Find where the given text appears and provide that cell's center as (X, Y) coordinate. 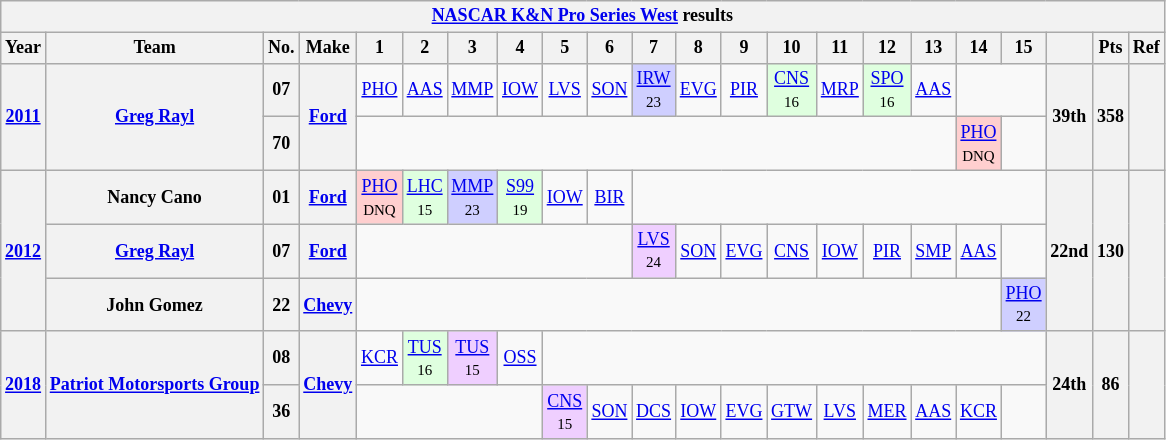
TUS16 (424, 358)
TUS15 (472, 358)
CNS16 (792, 90)
2012 (24, 250)
Year (24, 48)
86 (1111, 384)
John Gomez (154, 305)
2011 (24, 116)
MRP (840, 90)
1 (380, 48)
PHO (380, 90)
15 (1024, 48)
LHC15 (424, 197)
S9919 (520, 197)
01 (282, 197)
8 (698, 48)
2 (424, 48)
2018 (24, 384)
IRW23 (654, 90)
70 (282, 144)
CNS15 (564, 412)
PHO22 (1024, 305)
39th (1070, 116)
12 (887, 48)
Ref (1146, 48)
358 (1111, 116)
130 (1111, 250)
MMP (472, 90)
6 (610, 48)
Nancy Cano (154, 197)
24th (1070, 384)
MER (887, 412)
Make (328, 48)
CNS (792, 251)
14 (979, 48)
SMP (934, 251)
5 (564, 48)
No. (282, 48)
22 (282, 305)
NASCAR K&N Pro Series West results (582, 16)
MMP23 (472, 197)
LVS24 (654, 251)
GTW (792, 412)
7 (654, 48)
OSS (520, 358)
Patriot Motorsports Group (154, 384)
3 (472, 48)
4 (520, 48)
13 (934, 48)
BIR (610, 197)
SPO16 (887, 90)
08 (282, 358)
36 (282, 412)
9 (744, 48)
11 (840, 48)
Pts (1111, 48)
DCS (654, 412)
Team (154, 48)
10 (792, 48)
22nd (1070, 250)
